Identify which cell holds the provided text, then report its (x, y) central coordinate. 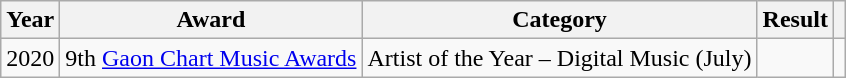
9th Gaon Chart Music Awards (211, 58)
2020 (30, 58)
Award (211, 20)
Result (795, 20)
Artist of the Year – Digital Music (July) (560, 58)
Category (560, 20)
Year (30, 20)
